Output the (x, y) coordinate of the center of the cell containing the given text.  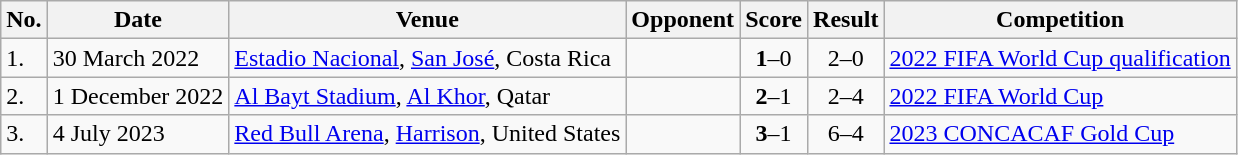
No. (24, 20)
Score (774, 20)
2022 FIFA World Cup qualification (1060, 58)
Venue (428, 20)
2023 CONCACAF Gold Cup (1060, 134)
2. (24, 96)
6–4 (846, 134)
2–0 (846, 58)
Opponent (683, 20)
1 December 2022 (138, 96)
Estadio Nacional, San José, Costa Rica (428, 58)
Competition (1060, 20)
1. (24, 58)
2–4 (846, 96)
1–0 (774, 58)
Result (846, 20)
2022 FIFA World Cup (1060, 96)
Red Bull Arena, Harrison, United States (428, 134)
2–1 (774, 96)
3. (24, 134)
Date (138, 20)
Al Bayt Stadium, Al Khor, Qatar (428, 96)
3–1 (774, 134)
4 July 2023 (138, 134)
30 March 2022 (138, 58)
